Return [X, Y] of the center of cell containing provided text 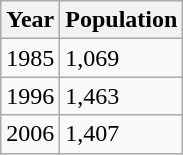
1,407 [122, 134]
2006 [30, 134]
1985 [30, 58]
Year [30, 20]
1,463 [122, 96]
1,069 [122, 58]
1996 [30, 96]
Population [122, 20]
